Identify which cell holds the provided text, then report its (x, y) central coordinate. 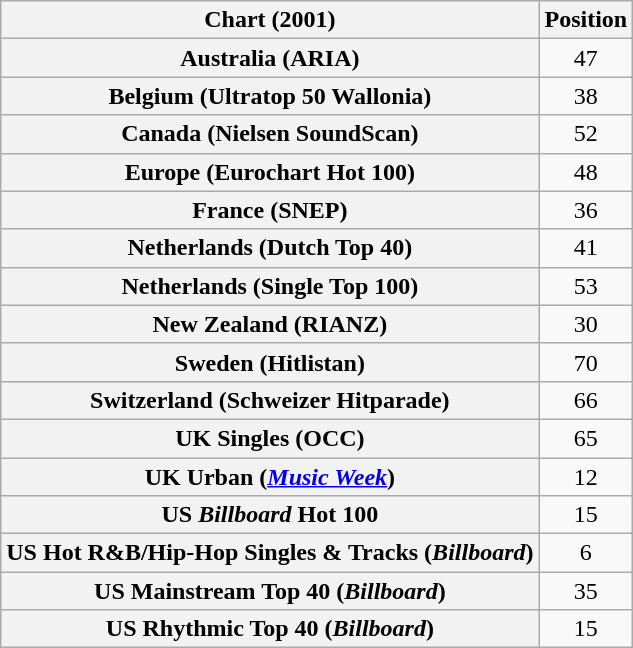
UK Urban (Music Week) (270, 477)
35 (586, 591)
US Rhythmic Top 40 (Billboard) (270, 629)
36 (586, 210)
Belgium (Ultratop 50 Wallonia) (270, 96)
US Billboard Hot 100 (270, 515)
30 (586, 324)
Position (586, 20)
12 (586, 477)
Chart (2001) (270, 20)
38 (586, 96)
41 (586, 248)
65 (586, 438)
Sweden (Hitlistan) (270, 362)
53 (586, 286)
Canada (Nielsen SoundScan) (270, 134)
Netherlands (Dutch Top 40) (270, 248)
52 (586, 134)
47 (586, 58)
Australia (ARIA) (270, 58)
New Zealand (RIANZ) (270, 324)
66 (586, 400)
48 (586, 172)
US Hot R&B/Hip-Hop Singles & Tracks (Billboard) (270, 553)
70 (586, 362)
France (SNEP) (270, 210)
Switzerland (Schweizer Hitparade) (270, 400)
US Mainstream Top 40 (Billboard) (270, 591)
UK Singles (OCC) (270, 438)
6 (586, 553)
Europe (Eurochart Hot 100) (270, 172)
Netherlands (Single Top 100) (270, 286)
